From the cell containing the given text, extract its center point as (X, Y) coordinate. 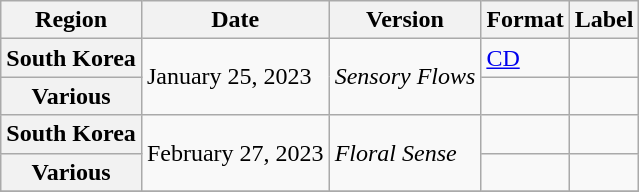
January 25, 2023 (235, 77)
Floral Sense (405, 153)
Format (525, 20)
February 27, 2023 (235, 153)
Label (604, 20)
Version (405, 20)
CD (525, 58)
Sensory Flows (405, 77)
Region (72, 20)
Date (235, 20)
